Identify which cell holds the provided text, then report its (X, Y) central coordinate. 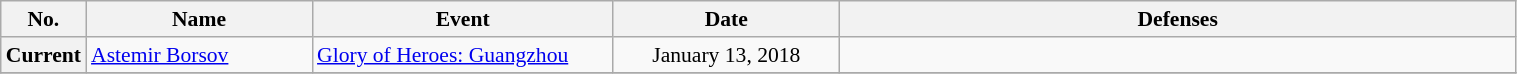
Astemir Borsov (199, 55)
Name (199, 19)
Date (726, 19)
Defenses (1178, 19)
January 13, 2018 (726, 55)
Current (44, 55)
No. (44, 19)
Glory of Heroes: Guangzhou (462, 55)
Event (462, 19)
